Return [X, Y] of the center of cell containing provided text 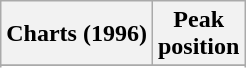
Charts (1996) [77, 34]
Peakposition [198, 34]
